For the text-containing cell, return its midpoint in (x, y) coordinate format. 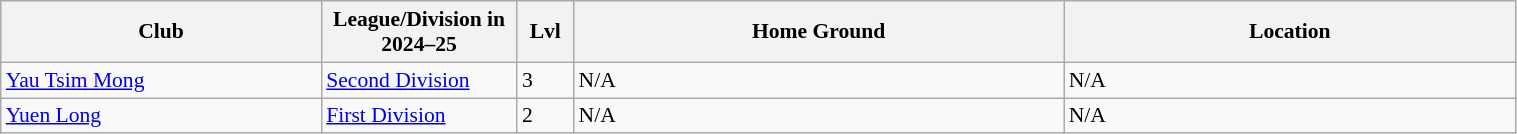
Club (161, 32)
Lvl (546, 32)
Second Division (419, 80)
Yuen Long (161, 116)
Location (1290, 32)
Home Ground (819, 32)
2 (546, 116)
League/Division in 2024–25 (419, 32)
Yau Tsim Mong (161, 80)
3 (546, 80)
First Division (419, 116)
